Capture the cell that displays the provided text and extract its [x, y] central coordinate. 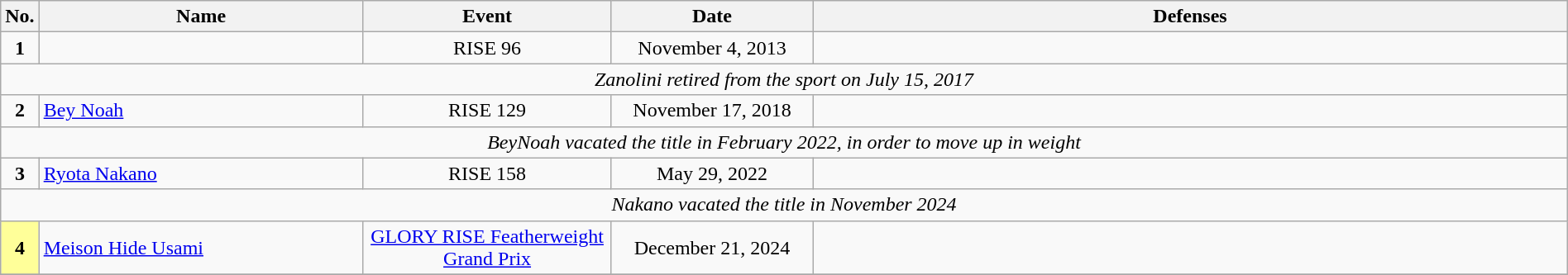
Nakano vacated the title in November 2024 [784, 205]
Name [201, 17]
No. [20, 17]
Bey Noah [201, 111]
Ryota Nakano [201, 173]
Date [712, 17]
RISE 96 [487, 48]
Event [487, 17]
November 4, 2013 [712, 48]
BeyNoah vacated the title in February 2022, in order to move up in weight [784, 142]
RISE 129 [487, 111]
Defenses [1190, 17]
4 [20, 248]
November 17, 2018 [712, 111]
May 29, 2022 [712, 173]
Meison Hide Usami [201, 248]
GLORY RISE Featherweight Grand Prix [487, 248]
RISE 158 [487, 173]
3 [20, 173]
December 21, 2024 [712, 248]
Zanolini retired from the sport on July 15, 2017 [784, 79]
1 [20, 48]
2 [20, 111]
